Extract the [x, y] coordinate from the center of the cell holding the provided text.  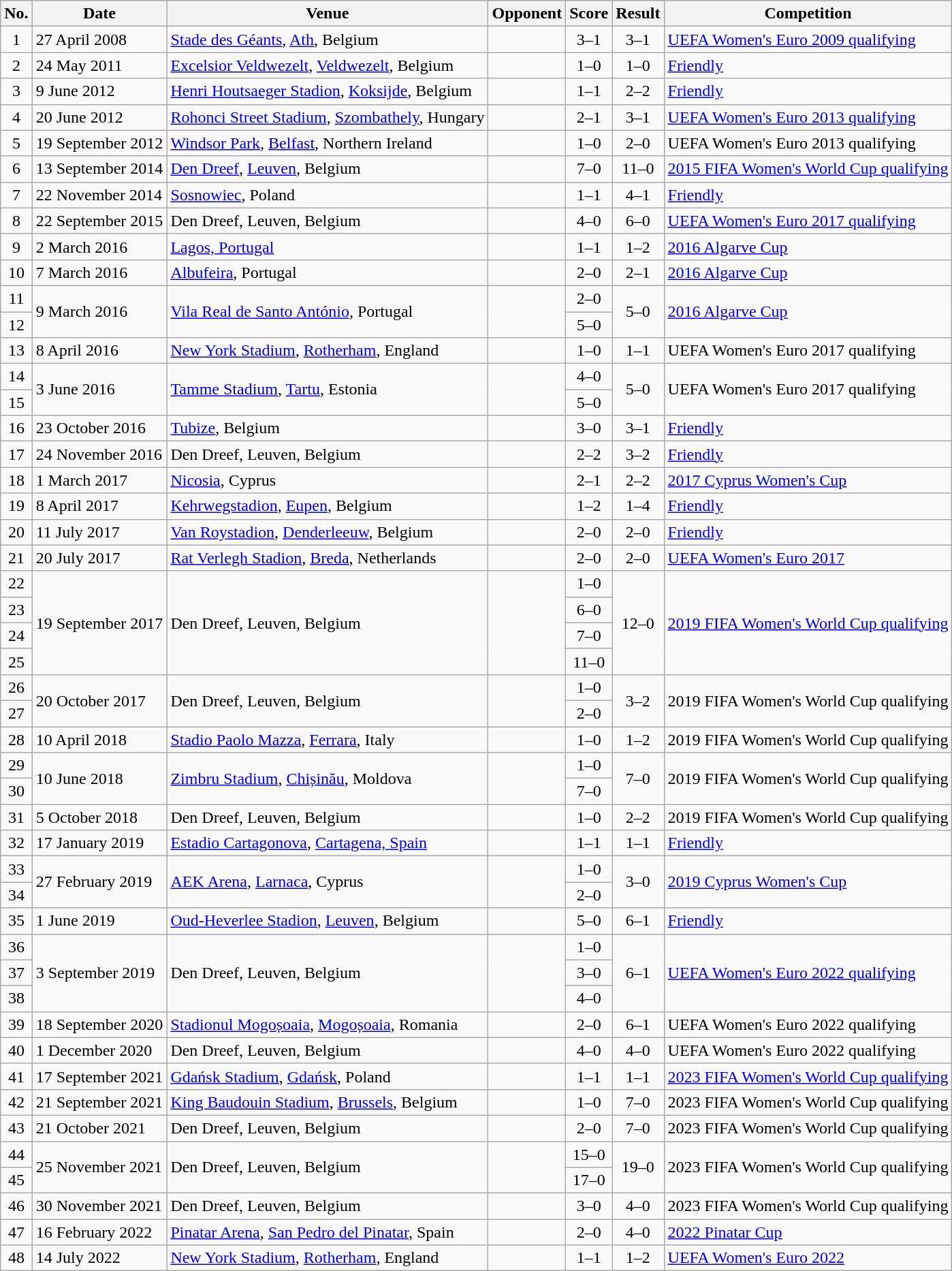
20 October 2017 [99, 700]
Nicosia, Cyprus [328, 480]
Zimbru Stadium, Chișinău, Moldova [328, 779]
26 [16, 687]
24 [16, 635]
22 September 2015 [99, 221]
Rohonci Street Stadium, Szombathely, Hungary [328, 117]
Venue [328, 14]
AEK Arena, Larnaca, Cyprus [328, 882]
5 October 2018 [99, 817]
19 September 2012 [99, 143]
4–1 [638, 195]
38 [16, 999]
2022 Pinatar Cup [808, 1232]
47 [16, 1232]
1 March 2017 [99, 480]
10 April 2018 [99, 739]
20 July 2017 [99, 558]
24 May 2011 [99, 65]
3 [16, 91]
Tubize, Belgium [328, 428]
2015 FIFA Women's World Cup qualifying [808, 169]
9 [16, 247]
6 [16, 169]
21 [16, 558]
9 March 2016 [99, 311]
11 [16, 298]
22 [16, 584]
Stade des Géants, Ath, Belgium [328, 40]
Competition [808, 14]
Van Roystadion, Denderleeuw, Belgium [328, 532]
17 September 2021 [99, 1076]
19 [16, 506]
25 November 2021 [99, 1167]
42 [16, 1102]
1 [16, 40]
19 September 2017 [99, 623]
32 [16, 843]
Date [99, 14]
3 June 2016 [99, 390]
Stadionul Mogoșoaia, Mogoșoaia, Romania [328, 1024]
25 [16, 661]
14 July 2022 [99, 1258]
4 [16, 117]
No. [16, 14]
2 March 2016 [99, 247]
43 [16, 1128]
13 [16, 351]
Oud-Heverlee Stadion, Leuven, Belgium [328, 921]
24 November 2016 [99, 454]
34 [16, 895]
Opponent [527, 14]
21 September 2021 [99, 1102]
1 December 2020 [99, 1050]
31 [16, 817]
10 June 2018 [99, 779]
Pinatar Arena, San Pedro del Pinatar, Spain [328, 1232]
Result [638, 14]
15 [16, 403]
UEFA Women's Euro 2009 qualifying [808, 40]
29 [16, 766]
20 [16, 532]
23 [16, 610]
7 March 2016 [99, 272]
8 April 2017 [99, 506]
7 [16, 195]
46 [16, 1206]
39 [16, 1024]
17 [16, 454]
2017 Cyprus Women's Cup [808, 480]
Vila Real de Santo António, Portugal [328, 311]
UEFA Women's Euro 2022 [808, 1258]
Kehrwegstadion, Eupen, Belgium [328, 506]
8 April 2016 [99, 351]
1–4 [638, 506]
37 [16, 973]
27 April 2008 [99, 40]
21 October 2021 [99, 1128]
16 [16, 428]
40 [16, 1050]
Tamme Stadium, Tartu, Estonia [328, 390]
3 September 2019 [99, 973]
36 [16, 947]
Excelsior Veldwezelt, Veldwezelt, Belgium [328, 65]
2019 Cyprus Women's Cup [808, 882]
UEFA Women's Euro 2017 [808, 558]
8 [16, 221]
Stadio Paolo Mazza, Ferrara, Italy [328, 739]
12 [16, 325]
30 [16, 791]
19–0 [638, 1167]
Lagos, Portugal [328, 247]
20 June 2012 [99, 117]
17–0 [589, 1180]
44 [16, 1155]
15–0 [589, 1155]
17 January 2019 [99, 843]
1 June 2019 [99, 921]
11 July 2017 [99, 532]
27 February 2019 [99, 882]
Henri Houtsaeger Stadion, Koksijde, Belgium [328, 91]
18 [16, 480]
2 [16, 65]
9 June 2012 [99, 91]
23 October 2016 [99, 428]
Gdańsk Stadium, Gdańsk, Poland [328, 1076]
14 [16, 377]
45 [16, 1180]
5 [16, 143]
30 November 2021 [99, 1206]
King Baudouin Stadium, Brussels, Belgium [328, 1102]
27 [16, 713]
13 September 2014 [99, 169]
28 [16, 739]
Score [589, 14]
Albufeira, Portugal [328, 272]
10 [16, 272]
12–0 [638, 623]
41 [16, 1076]
Rat Verlegh Stadion, Breda, Netherlands [328, 558]
16 February 2022 [99, 1232]
33 [16, 869]
Sosnowiec, Poland [328, 195]
18 September 2020 [99, 1024]
Estadio Cartagonova, Cartagena, Spain [328, 843]
48 [16, 1258]
35 [16, 921]
Windsor Park, Belfast, Northern Ireland [328, 143]
22 November 2014 [99, 195]
